Pinpoint the cell where the given text exists, returning its [x, y] midpoint coordinate. 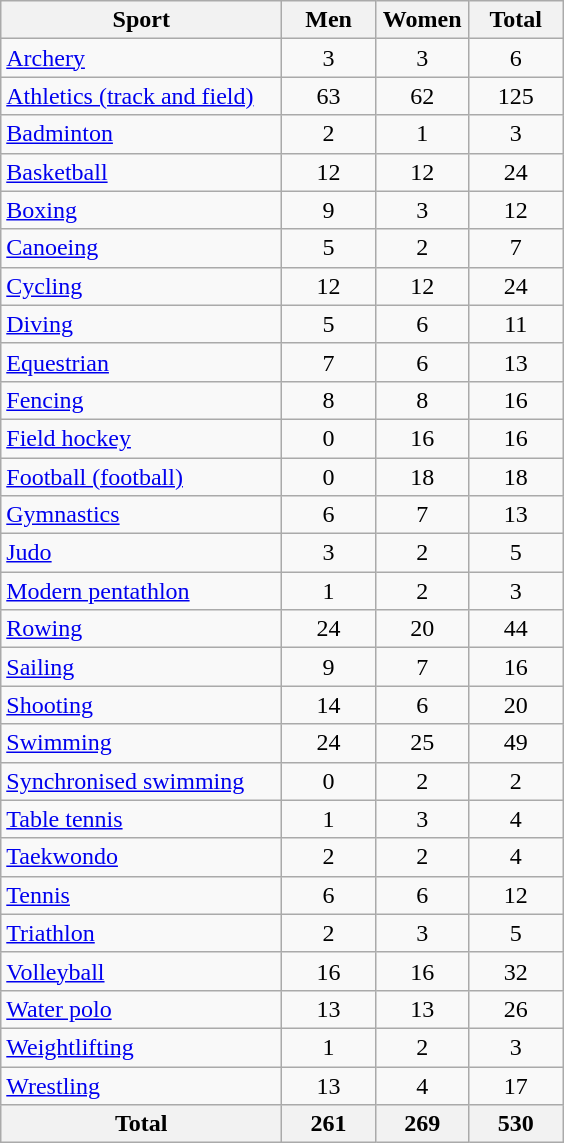
Men [329, 20]
Modern pentathlon [142, 591]
Table tennis [142, 819]
Boxing [142, 210]
Judo [142, 553]
530 [516, 1124]
Women [422, 20]
17 [516, 1085]
44 [516, 629]
25 [422, 743]
Tennis [142, 895]
Cycling [142, 286]
261 [329, 1124]
Wrestling [142, 1085]
Volleyball [142, 971]
Athletics (track and field) [142, 96]
49 [516, 743]
Badminton [142, 134]
Basketball [142, 172]
32 [516, 971]
269 [422, 1124]
Canoeing [142, 248]
63 [329, 96]
125 [516, 96]
Football (football) [142, 477]
26 [516, 1009]
Sport [142, 20]
Equestrian [142, 362]
Rowing [142, 629]
Fencing [142, 400]
14 [329, 705]
Synchronised swimming [142, 781]
Weightlifting [142, 1047]
Water polo [142, 1009]
Diving [142, 324]
Sailing [142, 667]
Archery [142, 58]
11 [516, 324]
Triathlon [142, 933]
62 [422, 96]
Taekwondo [142, 857]
Swimming [142, 743]
Field hockey [142, 438]
Shooting [142, 705]
Gymnastics [142, 515]
